Output the [X, Y] coordinate of the center of the cell containing the given text.  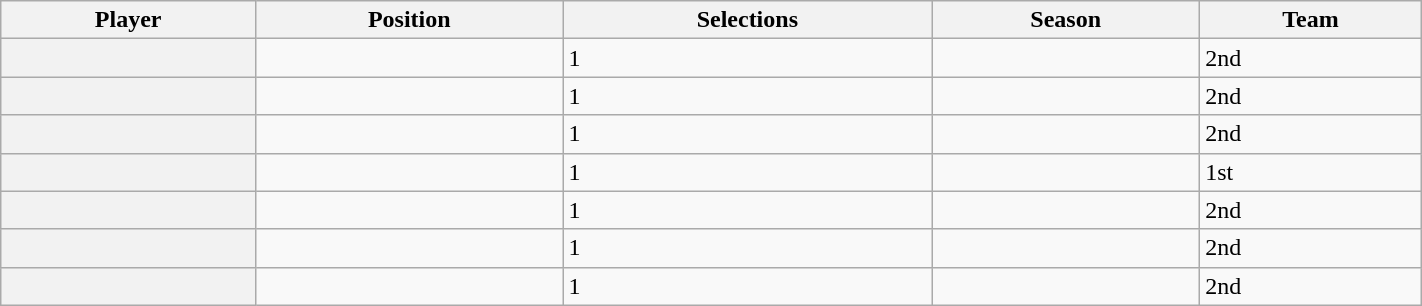
1st [1311, 172]
Team [1311, 20]
Player [128, 20]
Season [1066, 20]
Selections [748, 20]
Position [410, 20]
